From the cell containing the given text, extract its center point as [x, y] coordinate. 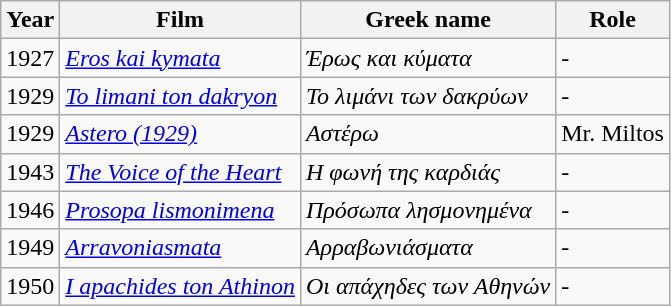
Astero (1929) [180, 134]
Prosopa lismonimena [180, 210]
Έρως και κύματα [428, 58]
The Voice of the Heart [180, 172]
Eros kai kymata [180, 58]
Greek name [428, 20]
Year [30, 20]
I apachides ton Athinon [180, 286]
Film [180, 20]
Arravoniasmata [180, 248]
1946 [30, 210]
Η φωνή της καρδιάς [428, 172]
1943 [30, 172]
1949 [30, 248]
Οι απάχηδες των Αθηνών [428, 286]
1927 [30, 58]
Πρόσωπα λησμονημένα [428, 210]
Το λιμάνι των δακρύων [428, 96]
1950 [30, 286]
To limani ton dakryon [180, 96]
Mr. Miltos [613, 134]
Αρραβωνιάσματα [428, 248]
Αστέρω [428, 134]
Role [613, 20]
